Return the [X, Y] coordinate for the center point of the cell that contains the specified text.  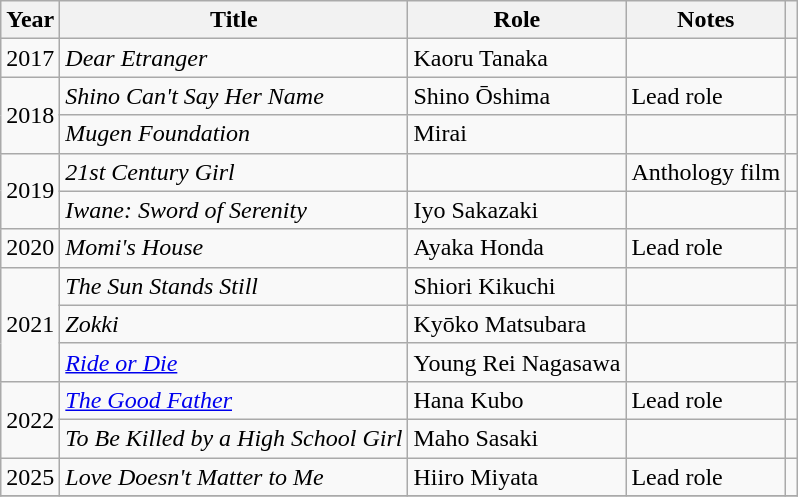
2025 [30, 477]
Mugen Foundation [234, 134]
Iwane: Sword of Serenity [234, 210]
Shino Ōshima [517, 96]
2020 [30, 248]
Mirai [517, 134]
Maho Sasaki [517, 438]
Notes [706, 20]
2022 [30, 419]
Momi's House [234, 248]
Role [517, 20]
Shino Can't Say Her Name [234, 96]
Young Rei Nagasawa [517, 362]
Dear Etranger [234, 58]
Love Doesn't Matter to Me [234, 477]
Shiori Kikuchi [517, 286]
21st Century Girl [234, 172]
Ayaka Honda [517, 248]
Ride or Die [234, 362]
Zokki [234, 324]
Year [30, 20]
2018 [30, 115]
Kyōko Matsubara [517, 324]
Hiiro Miyata [517, 477]
Anthology film [706, 172]
The Good Father [234, 400]
2019 [30, 191]
2021 [30, 324]
Hana Kubo [517, 400]
Title [234, 20]
Kaoru Tanaka [517, 58]
Iyo Sakazaki [517, 210]
2017 [30, 58]
To Be Killed by a High School Girl [234, 438]
The Sun Stands Still [234, 286]
